Return (X, Y) of the center of cell containing provided text 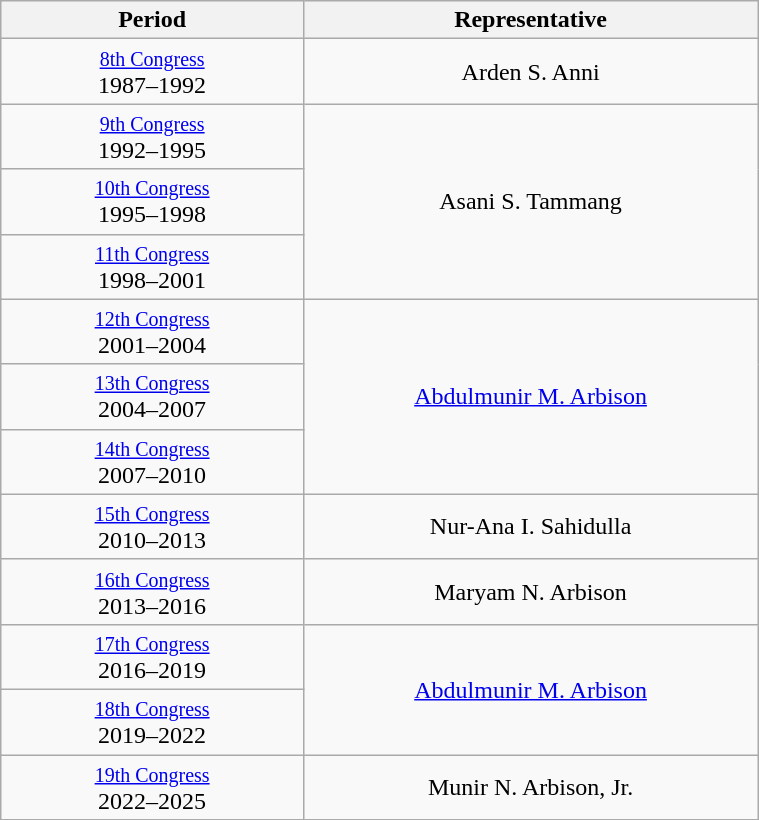
19th Congress2022–2025 (152, 786)
18th Congress2019–2022 (152, 722)
13th Congress2004–2007 (152, 396)
Maryam N. Arbison (530, 592)
8th Congress1987–1992 (152, 72)
Representative (530, 20)
9th Congress1992–1995 (152, 136)
Munir N. Arbison, Jr. (530, 786)
Asani S. Tammang (530, 202)
10th Congress1995–1998 (152, 202)
Period (152, 20)
14th Congress2007–2010 (152, 462)
12th Congress2001–2004 (152, 332)
Nur-Ana I. Sahidulla (530, 526)
Arden S. Anni (530, 72)
17th Congress2016–2019 (152, 656)
11th Congress1998–2001 (152, 266)
16th Congress2013–2016 (152, 592)
15th Congress2010–2013 (152, 526)
